Return (X, Y) of the center of cell containing provided text 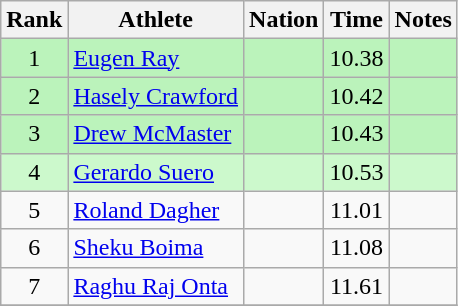
Athlete (156, 20)
Notes (423, 20)
Raghu Raj Onta (156, 286)
Drew McMaster (156, 134)
3 (34, 134)
2 (34, 96)
Time (356, 20)
7 (34, 286)
6 (34, 248)
11.61 (356, 286)
10.43 (356, 134)
5 (34, 210)
Eugen Ray (156, 58)
10.38 (356, 58)
Sheku Boima (156, 248)
11.08 (356, 248)
Roland Dagher (156, 210)
4 (34, 172)
1 (34, 58)
Nation (284, 20)
Hasely Crawford (156, 96)
11.01 (356, 210)
Rank (34, 20)
10.42 (356, 96)
Gerardo Suero (156, 172)
10.53 (356, 172)
